Return [x, y] of the center of cell containing provided text 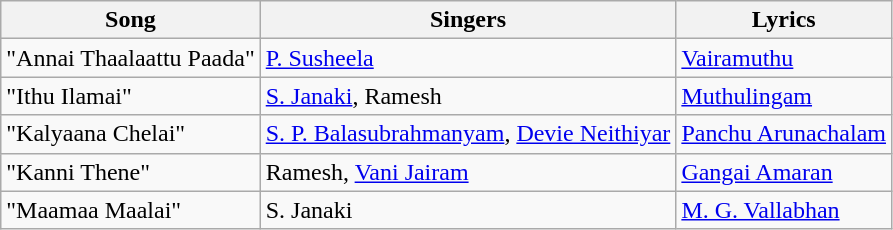
S. Janaki [468, 210]
"Maamaa Maalai" [130, 210]
Muthulingam [784, 96]
Singers [468, 20]
"Ithu Ilamai" [130, 96]
S. P. Balasubrahmanyam, Devie Neithiyar [468, 134]
Vairamuthu [784, 58]
Panchu Arunachalam [784, 134]
Song [130, 20]
"Annai Thaalaattu Paada" [130, 58]
"Kalyaana Chelai" [130, 134]
Gangai Amaran [784, 172]
M. G. Vallabhan [784, 210]
"Kanni Thene" [130, 172]
S. Janaki, Ramesh [468, 96]
P. Susheela [468, 58]
Ramesh, Vani Jairam [468, 172]
Lyrics [784, 20]
